Capture the cell that displays the provided text and extract its (x, y) central coordinate. 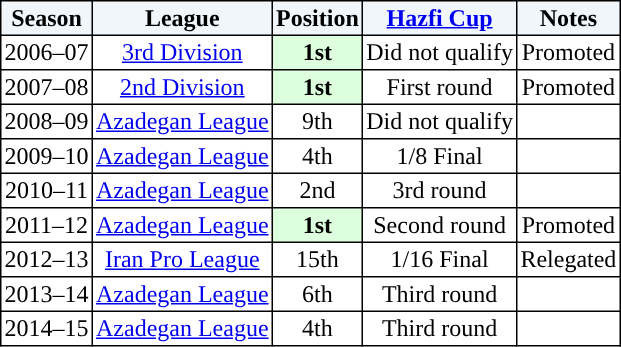
6th (317, 294)
3rd Division (182, 52)
Hazfi Cup (440, 18)
3rd round (440, 190)
2011–12 (47, 225)
2010–11 (47, 190)
2nd Division (182, 87)
2014–15 (47, 328)
2007–08 (47, 87)
Position (317, 18)
15th (317, 259)
1/8 Final (440, 156)
1/16 Final (440, 259)
2008–09 (47, 121)
Season (47, 18)
Second round (440, 225)
2009–10 (47, 156)
2006–07 (47, 52)
First round (440, 87)
League (182, 18)
2012–13 (47, 259)
Relegated (568, 259)
9th (317, 121)
2nd (317, 190)
2013–14 (47, 294)
Iran Pro League (182, 259)
Notes (568, 18)
